Detect which cell encompasses the target text, then output its (x, y) center coordinate. 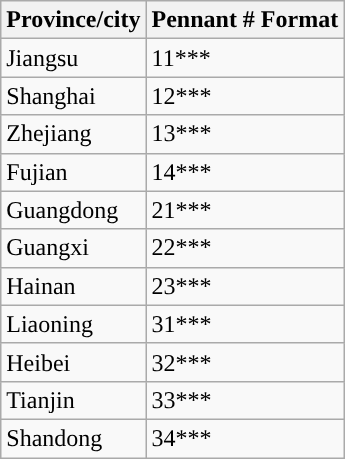
Fujian (74, 172)
Province/city (74, 20)
Hainan (74, 286)
Tianjin (74, 400)
Pennant # Format (245, 20)
13*** (245, 134)
Jiangsu (74, 58)
34*** (245, 438)
Liaoning (74, 324)
32*** (245, 362)
Guangxi (74, 248)
Heibei (74, 362)
11*** (245, 58)
Zhejiang (74, 134)
31*** (245, 324)
Guangdong (74, 210)
Shandong (74, 438)
12*** (245, 96)
22*** (245, 248)
23*** (245, 286)
Shanghai (74, 96)
14*** (245, 172)
21*** (245, 210)
33*** (245, 400)
